Provide the (X, Y) coordinate of the cell's center where the given text is located.  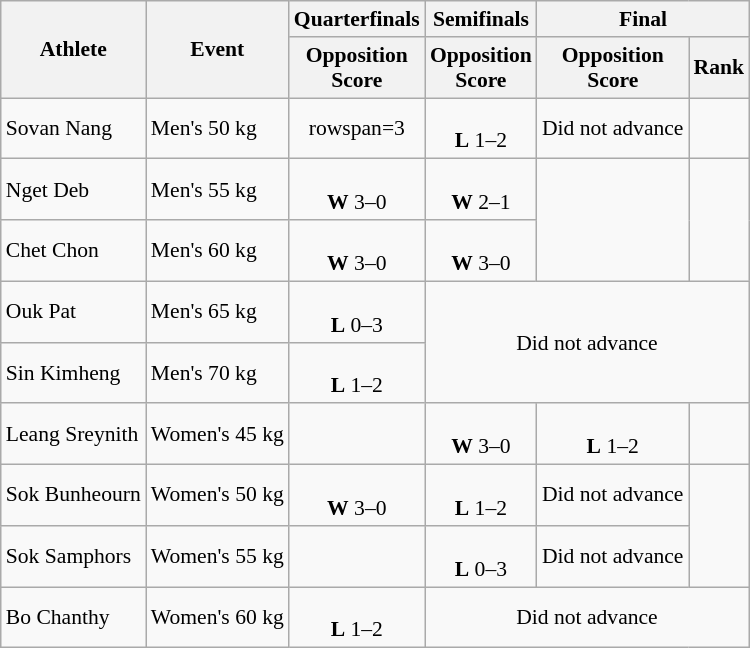
Men's 70 kg (218, 372)
Semifinals (481, 19)
Quarterfinals (357, 19)
Nget Deb (74, 190)
Final (643, 19)
Men's 55 kg (218, 190)
Women's 45 kg (218, 434)
Sok Bunheourn (74, 496)
Rank (720, 68)
Sok Samphors (74, 556)
Ouk Pat (74, 312)
Sovan Nang (74, 128)
Sin Kimheng (74, 372)
Chet Chon (74, 250)
Women's 55 kg (218, 556)
Leang Sreynith (74, 434)
Bo Chanthy (74, 618)
Athlete (74, 50)
Event (218, 50)
W 2–1 (481, 190)
Women's 50 kg (218, 496)
Men's 50 kg (218, 128)
Women's 60 kg (218, 618)
Men's 60 kg (218, 250)
rowspan=3 (357, 128)
Men's 65 kg (218, 312)
